Determine the (X, Y) coordinate at the center of the cell enclosing the given text.  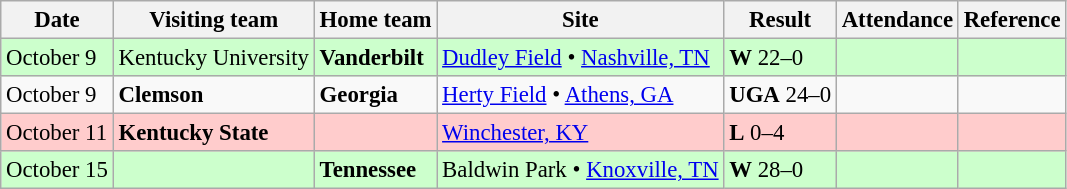
Reference (1012, 20)
Result (780, 20)
UGA 24–0 (780, 95)
W 28–0 (780, 170)
Visiting team (214, 20)
Home team (376, 20)
Kentucky University (214, 58)
Georgia (376, 95)
W 22–0 (780, 58)
Winchester, KY (580, 133)
Dudley Field • Nashville, TN (580, 58)
Baldwin Park • Knoxville, TN (580, 170)
Date (57, 20)
Herty Field • Athens, GA (580, 95)
October 15 (57, 170)
L 0–4 (780, 133)
Vanderbilt (376, 58)
October 11 (57, 133)
Kentucky State (214, 133)
Clemson (214, 95)
Attendance (897, 20)
Site (580, 20)
Tennessee (376, 170)
